Identify which cell holds the provided text, then report its [X, Y] central coordinate. 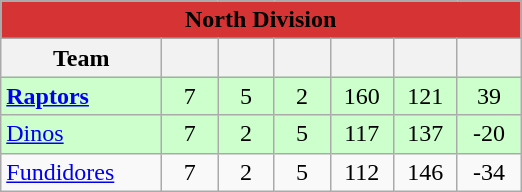
Fundidores [82, 172]
137 [426, 134]
Raptors [82, 96]
121 [426, 96]
Team [82, 58]
160 [362, 96]
Dinos [82, 134]
-34 [489, 172]
39 [489, 96]
-20 [489, 134]
North Division [261, 20]
146 [426, 172]
112 [362, 172]
117 [362, 134]
